For the text-containing cell, return its midpoint in (x, y) coordinate format. 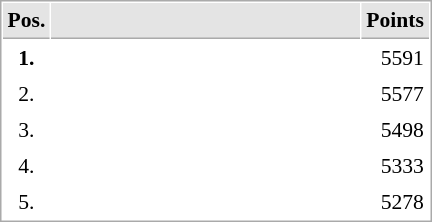
3. (26, 129)
2. (26, 93)
5591 (396, 57)
5498 (396, 129)
5. (26, 201)
4. (26, 165)
Pos. (26, 21)
Points (396, 21)
1. (26, 57)
5333 (396, 165)
5278 (396, 201)
5577 (396, 93)
